Detect which cell encompasses the target text, then output its (X, Y) center coordinate. 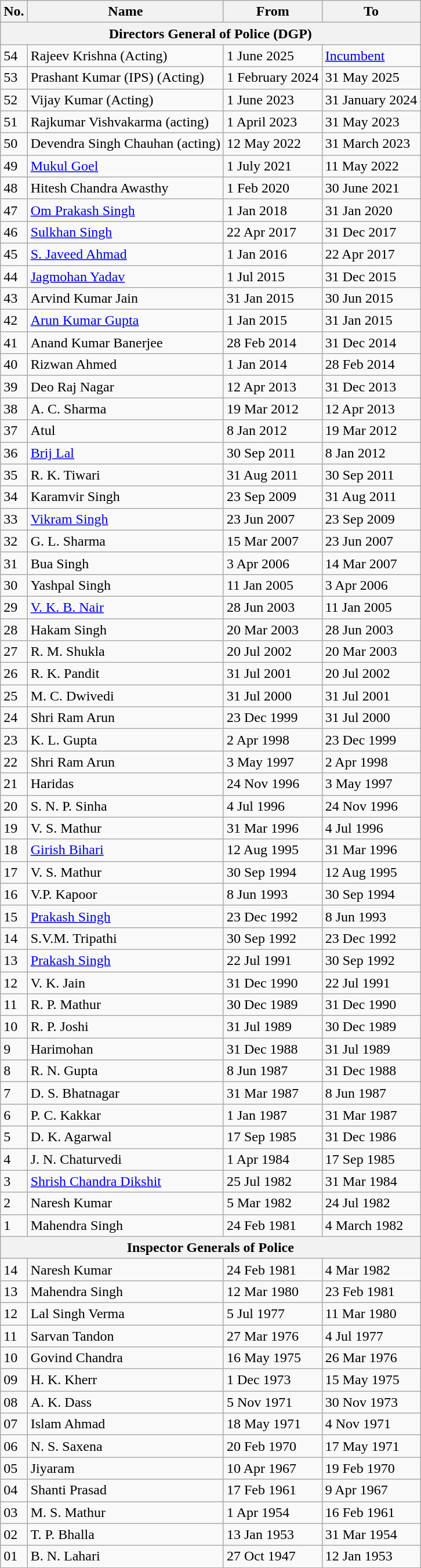
26 Mar 1976 (371, 1358)
H. K. Kherr (125, 1380)
19 Feb 1970 (371, 1468)
51 (14, 122)
25 (14, 696)
R. K. Tiwari (125, 475)
9 (14, 1049)
5 (14, 1137)
12 May 2022 (273, 144)
31 Dec 2014 (371, 343)
20 (14, 806)
23 (14, 740)
Vijay Kumar (Acting) (125, 100)
16 May 1975 (273, 1358)
31 (14, 563)
21 (14, 784)
31 Jan 2020 (371, 210)
16 (14, 894)
11 May 2022 (371, 166)
Om Prakash Singh (125, 210)
17 May 1971 (371, 1446)
Sarvan Tandon (125, 1335)
G. L. Sharma (125, 541)
18 (14, 850)
Bua Singh (125, 563)
1 Apr 1984 (273, 1159)
53 (14, 78)
17 (14, 872)
Rajkumar Vishvakarma (acting) (125, 122)
30 June 2021 (371, 188)
54 (14, 56)
1 June 2025 (273, 56)
Mukul Goel (125, 166)
52 (14, 100)
J. N. Chaturvedi (125, 1159)
7 (14, 1093)
02 (14, 1534)
Atul (125, 431)
Rizwan Ahmed (125, 365)
9 Apr 1967 (371, 1490)
31 January 2024 (371, 100)
26 (14, 674)
31 May 2023 (371, 122)
10 Apr 1967 (273, 1468)
17 Feb 1961 (273, 1490)
1 June 2023 (273, 100)
Sulkhan Singh (125, 232)
R. P. Mathur (125, 1005)
1 Jan 2015 (273, 321)
S. N. P. Sinha (125, 806)
03 (14, 1512)
V.P. Kapoor (125, 894)
M. C. Dwivedi (125, 696)
24 Jul 1982 (371, 1203)
44 (14, 277)
31 Dec 2015 (371, 277)
R. P. Joshi (125, 1027)
B. N. Lahari (125, 1556)
15 (14, 916)
Hitesh Chandra Awasthy (125, 188)
1 Jan 1987 (273, 1115)
P. C. Kakkar (125, 1115)
47 (14, 210)
Shrish Chandra Dikshit (125, 1181)
06 (14, 1446)
38 (14, 409)
1 Jan 2018 (273, 210)
6 (14, 1115)
Rajeev Krishna (Acting) (125, 56)
4 March 1982 (371, 1225)
1 Apr 1954 (273, 1512)
Islam Ahmad (125, 1424)
50 (14, 144)
D. S. Bhatnagar (125, 1093)
M. S. Mathur (125, 1512)
5 Nov 1971 (273, 1402)
Prashant Kumar (IPS) (Acting) (125, 78)
16 Feb 1961 (371, 1512)
33 (14, 519)
No. (14, 12)
49 (14, 166)
28 (14, 629)
4 (14, 1159)
4 Mar 1982 (371, 1269)
1 Feb 2020 (273, 188)
8 (14, 1071)
18 May 1971 (273, 1424)
05 (14, 1468)
Shanti Prasad (125, 1490)
14 Mar 2007 (371, 563)
Name (125, 12)
Haridas (125, 784)
Hakam Singh (125, 629)
Incumbent (371, 56)
32 (14, 541)
29 (14, 607)
20 Feb 1970 (273, 1446)
27 Mar 1976 (273, 1335)
1 Dec 1973 (273, 1380)
Lal Singh Verma (125, 1313)
From (273, 12)
27 Oct 1947 (273, 1556)
27 (14, 652)
Jiyaram (125, 1468)
07 (14, 1424)
Brij Lal (125, 453)
V. K. B. Nair (125, 607)
R. N. Gupta (125, 1071)
11 Mar 1980 (371, 1313)
23 Feb 1981 (371, 1291)
12 Jan 1953 (371, 1556)
A. K. Dass (125, 1402)
01 (14, 1556)
1 Jan 2016 (273, 254)
Inspector Generals of Police (210, 1247)
R. K. Pandit (125, 674)
Yashpal Singh (125, 585)
42 (14, 321)
09 (14, 1380)
39 (14, 387)
S.V.M. Tripathi (125, 938)
31 March 2023 (371, 144)
45 (14, 254)
34 (14, 497)
15 Mar 2007 (273, 541)
43 (14, 299)
2 (14, 1203)
04 (14, 1490)
35 (14, 475)
3 (14, 1181)
Arun Kumar Gupta (125, 321)
Karamvir Singh (125, 497)
Deo Raj Nagar (125, 387)
4 Jul 1977 (371, 1335)
Anand Kumar Banerjee (125, 343)
V. K. Jain (125, 983)
36 (14, 453)
Jagmohan Yadav (125, 277)
Arvind Kumar Jain (125, 299)
Govind Chandra (125, 1358)
22 (14, 762)
4 Nov 1971 (371, 1424)
Girish Bihari (125, 850)
30 (14, 585)
48 (14, 188)
31 Mar 1954 (371, 1534)
A. C. Sharma (125, 409)
5 Jul 1977 (273, 1313)
1 April 2023 (273, 122)
40 (14, 365)
13 Jan 1953 (273, 1534)
12 Mar 1980 (273, 1291)
19 (14, 828)
25 Jul 1982 (273, 1181)
31 Dec 2017 (371, 232)
N. S. Saxena (125, 1446)
08 (14, 1402)
Directors General of Police (DGP) (210, 34)
1 Jul 2015 (273, 277)
46 (14, 232)
T. P. Bhalla (125, 1534)
24 (14, 718)
Devendra Singh Chauhan (acting) (125, 144)
41 (14, 343)
31 Dec 2013 (371, 387)
1 February 2024 (273, 78)
5 Mar 1982 (273, 1203)
37 (14, 431)
Harimohan (125, 1049)
To (371, 12)
30 Nov 1973 (371, 1402)
30 Jun 2015 (371, 299)
31 Mar 1984 (371, 1181)
K. L. Gupta (125, 740)
15 May 1975 (371, 1380)
31 Dec 1986 (371, 1137)
Vikram Singh (125, 519)
1 July 2021 (273, 166)
1 Jan 2014 (273, 365)
1 (14, 1225)
S. Javeed Ahmad (125, 254)
31 May 2025 (371, 78)
R. M. Shukla (125, 652)
D. K. Agarwal (125, 1137)
